Return the (x, y) coordinate for the center point of the cell that contains the specified text.  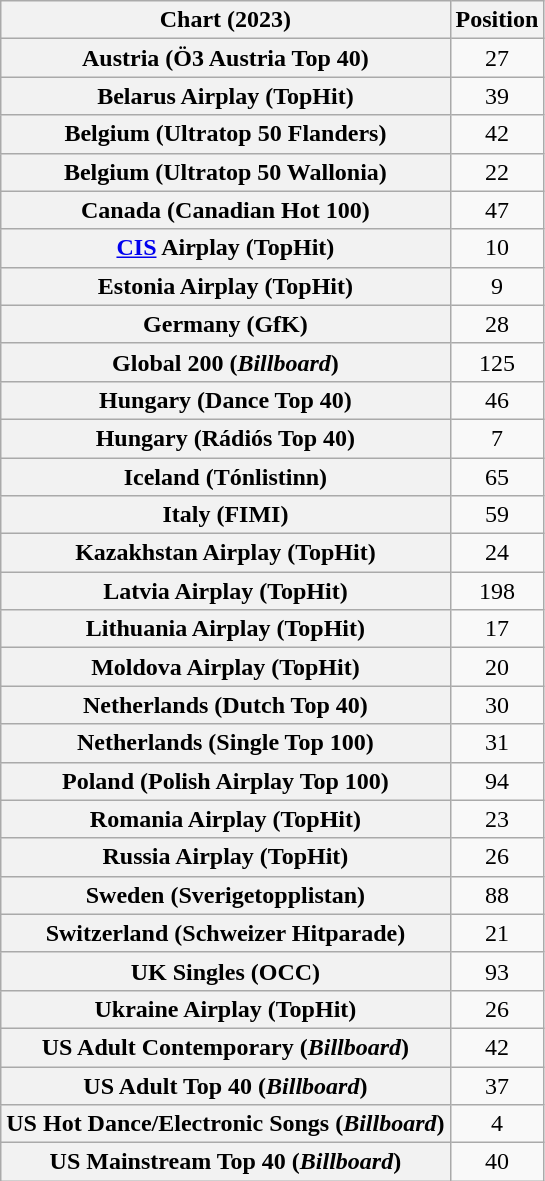
Russia Airplay (TopHit) (226, 857)
Latvia Airplay (TopHit) (226, 591)
Romania Airplay (TopHit) (226, 819)
4 (497, 1124)
Germany (GfK) (226, 324)
94 (497, 781)
Netherlands (Dutch Top 40) (226, 705)
Sweden (Sverigetopplistan) (226, 895)
59 (497, 515)
Belgium (Ultratop 50 Wallonia) (226, 172)
CIS Airplay (TopHit) (226, 248)
21 (497, 933)
27 (497, 58)
23 (497, 819)
Netherlands (Single Top 100) (226, 743)
40 (497, 1162)
20 (497, 667)
39 (497, 96)
US Hot Dance/Electronic Songs (Billboard) (226, 1124)
Kazakhstan Airplay (TopHit) (226, 553)
Switzerland (Schweizer Hitparade) (226, 933)
93 (497, 971)
Hungary (Rádiós Top 40) (226, 438)
Lithuania Airplay (TopHit) (226, 629)
Chart (2023) (226, 20)
37 (497, 1085)
Hungary (Dance Top 40) (226, 400)
Austria (Ö3 Austria Top 40) (226, 58)
46 (497, 400)
Global 200 (Billboard) (226, 362)
US Adult Contemporary (Billboard) (226, 1047)
22 (497, 172)
28 (497, 324)
Canada (Canadian Hot 100) (226, 210)
Ukraine Airplay (TopHit) (226, 1009)
31 (497, 743)
Italy (FIMI) (226, 515)
Estonia Airplay (TopHit) (226, 286)
30 (497, 705)
Belarus Airplay (TopHit) (226, 96)
198 (497, 591)
125 (497, 362)
10 (497, 248)
Iceland (Tónlistinn) (226, 477)
Position (497, 20)
UK Singles (OCC) (226, 971)
Moldova Airplay (TopHit) (226, 667)
Poland (Polish Airplay Top 100) (226, 781)
17 (497, 629)
24 (497, 553)
Belgium (Ultratop 50 Flanders) (226, 134)
US Adult Top 40 (Billboard) (226, 1085)
9 (497, 286)
US Mainstream Top 40 (Billboard) (226, 1162)
65 (497, 477)
47 (497, 210)
7 (497, 438)
88 (497, 895)
